Capture the cell that displays the provided text and extract its [X, Y] central coordinate. 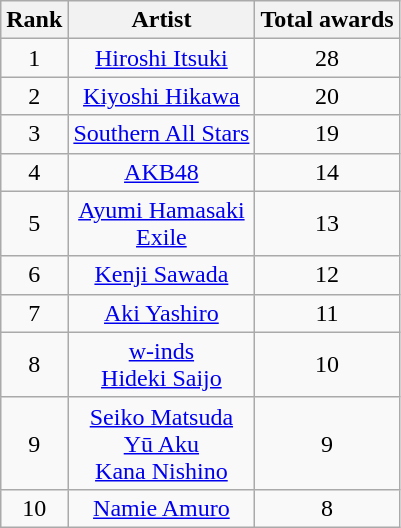
12 [327, 275]
7 [34, 313]
19 [327, 134]
6 [34, 275]
Rank [34, 20]
Seiko MatsudaYū AkuKana Nishino [162, 443]
Artist [162, 20]
1 [34, 58]
AKB48 [162, 172]
13 [327, 224]
5 [34, 224]
Ayumi HamasakiExile [162, 224]
Aki Yashiro [162, 313]
11 [327, 313]
28 [327, 58]
14 [327, 172]
4 [34, 172]
2 [34, 96]
Southern All Stars [162, 134]
Kenji Sawada [162, 275]
Total awards [327, 20]
3 [34, 134]
Kiyoshi Hikawa [162, 96]
Hiroshi Itsuki [162, 58]
w-indsHideki Saijo [162, 364]
20 [327, 96]
Namie Amuro [162, 508]
